Capture the cell that displays the provided text and extract its (X, Y) central coordinate. 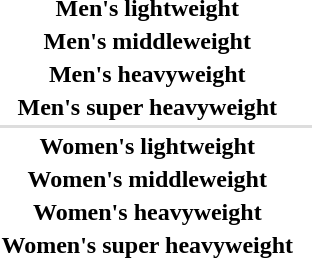
Women's middleweight (148, 179)
Men's super heavyweight (148, 107)
Women's lightweight (148, 146)
Women's heavyweight (148, 212)
Men's middleweight (148, 41)
Men's heavyweight (148, 74)
